Output the (x, y) coordinate of the center of the cell containing the given text.  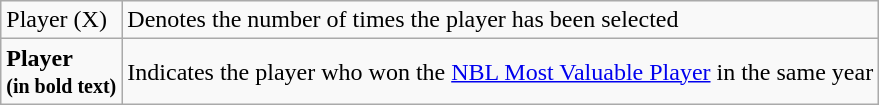
Denotes the number of times the player has been selected (500, 20)
Player(in bold text) (62, 72)
Indicates the player who won the NBL Most Valuable Player in the same year (500, 72)
Player (X) (62, 20)
